From the cell containing the given text, extract its center point as [x, y] coordinate. 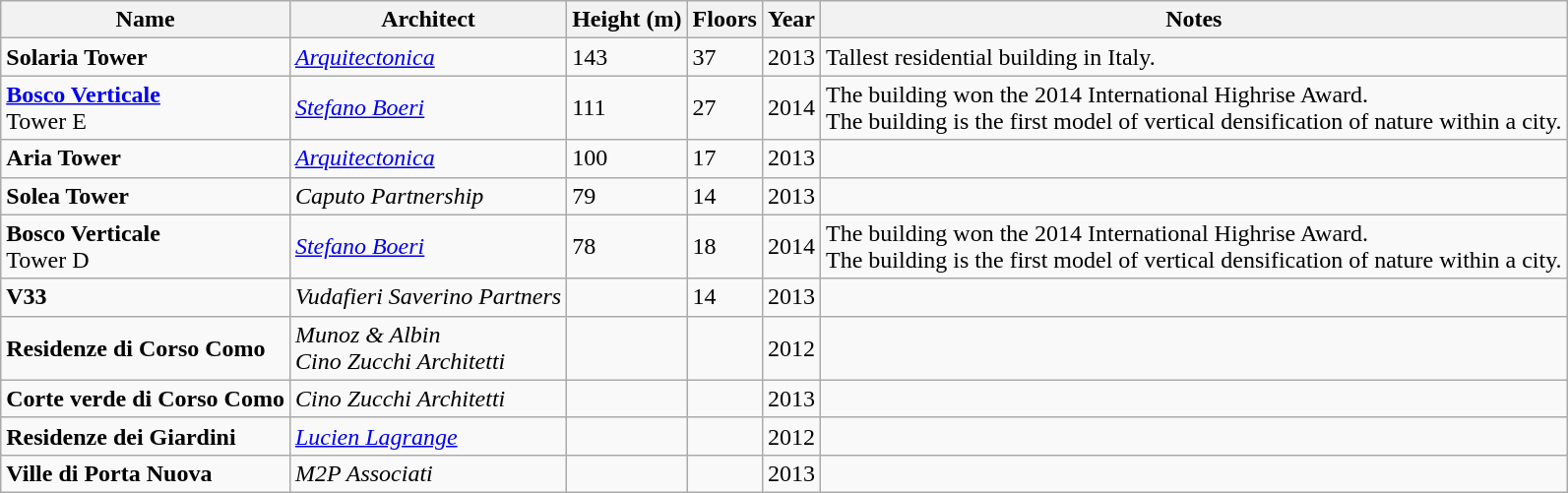
Aria Tower [146, 158]
Architect [427, 20]
143 [627, 57]
M2P Associati [427, 473]
78 [627, 246]
Tallest residential building in Italy. [1193, 57]
17 [724, 158]
Solaria Tower [146, 57]
V33 [146, 297]
Floors [724, 20]
Residenze di Corso Como [146, 348]
Ville di Porta Nuova [146, 473]
Munoz & Albin Cino Zucchi Architetti [427, 348]
Name [146, 20]
Corte verde di Corso Como [146, 399]
Height (m) [627, 20]
Notes [1193, 20]
Lucien Lagrange [427, 436]
111 [627, 108]
37 [724, 57]
Bosco Verticale Tower D [146, 246]
Year [791, 20]
Cino Zucchi Architetti [427, 399]
Residenze dei Giardini [146, 436]
Caputo Partnership [427, 196]
Bosco Verticale Tower E [146, 108]
Vudafieri Saverino Partners [427, 297]
100 [627, 158]
79 [627, 196]
27 [724, 108]
18 [724, 246]
Solea Tower [146, 196]
